Determine the [x, y] coordinate at the center of the cell enclosing the given text.  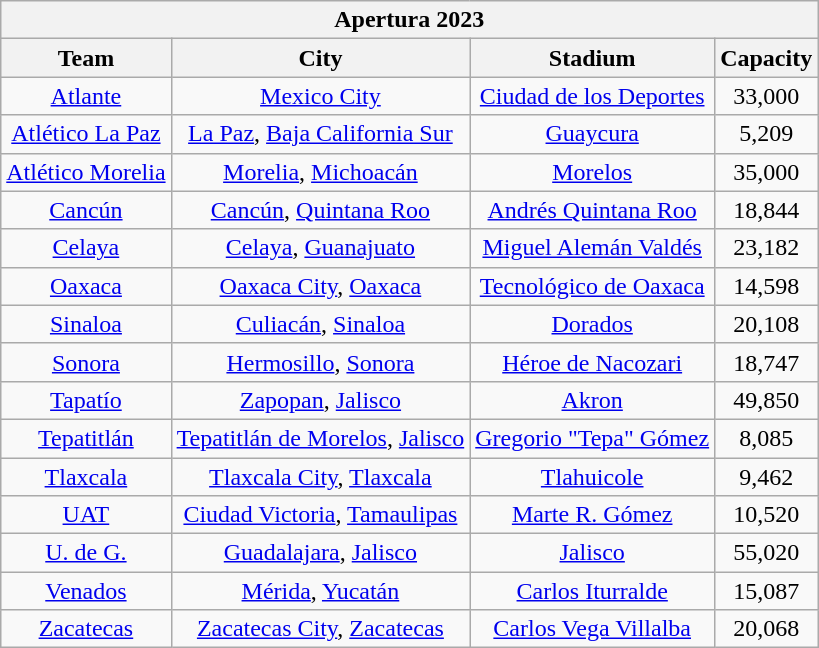
Tepatitlán de Morelos, Jalisco [320, 438]
Apertura 2023 [410, 20]
Tapatío [86, 400]
Carlos Vega Villalba [592, 629]
Andrés Quintana Roo [592, 210]
Atlético Morelia [86, 172]
Héroe de Nacozari [592, 362]
Jalisco [592, 553]
5,209 [766, 134]
Guaycura [592, 134]
U. de G. [86, 553]
Capacity [766, 58]
Tecnológico de Oaxaca [592, 286]
18,844 [766, 210]
20,108 [766, 324]
49,850 [766, 400]
35,000 [766, 172]
Zacatecas City, Zacatecas [320, 629]
City [320, 58]
Mérida, Yucatán [320, 591]
Miguel Alemán Valdés [592, 248]
8,085 [766, 438]
Cancún, Quintana Roo [320, 210]
Celaya [86, 248]
Celaya, Guanajuato [320, 248]
Morelos [592, 172]
9,462 [766, 477]
Oaxaca City, Oaxaca [320, 286]
18,747 [766, 362]
Zapopan, Jalisco [320, 400]
23,182 [766, 248]
Culiacán, Sinaloa [320, 324]
Team [86, 58]
Venados [86, 591]
UAT [86, 515]
Atlante [86, 96]
Stadium [592, 58]
33,000 [766, 96]
Dorados [592, 324]
15,087 [766, 591]
Guadalajara, Jalisco [320, 553]
Gregorio "Tepa" Gómez [592, 438]
La Paz, Baja California Sur [320, 134]
Marte R. Gómez [592, 515]
Carlos Iturralde [592, 591]
Tepatitlán [86, 438]
Oaxaca [86, 286]
14,598 [766, 286]
Ciudad Victoria, Tamaulipas [320, 515]
Mexico City [320, 96]
Atlético La Paz [86, 134]
Tlaxcala City, Tlaxcala [320, 477]
Zacatecas [86, 629]
Hermosillo, Sonora [320, 362]
Cancún [86, 210]
Sinaloa [86, 324]
Sonora [86, 362]
Morelia, Michoacán [320, 172]
Akron [592, 400]
55,020 [766, 553]
10,520 [766, 515]
Tlahuicole [592, 477]
Tlaxcala [86, 477]
20,068 [766, 629]
Ciudad de los Deportes [592, 96]
